Find where the given text appears and provide that cell's center as [X, Y] coordinate. 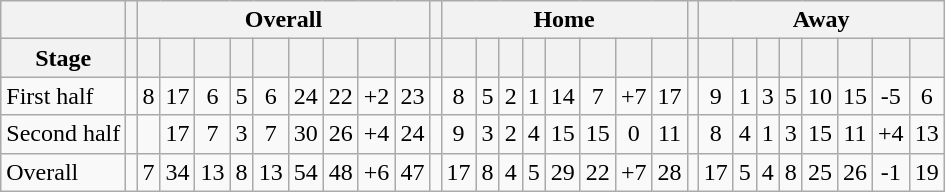
Second half [64, 134]
-1 [892, 172]
Stage [64, 58]
10 [820, 96]
28 [670, 172]
+2 [376, 96]
48 [340, 172]
54 [306, 172]
14 [562, 96]
First half [64, 96]
-5 [892, 96]
+6 [376, 172]
34 [178, 172]
Home [564, 20]
Away [821, 20]
29 [562, 172]
19 [926, 172]
30 [306, 134]
25 [820, 172]
47 [412, 172]
23 [412, 96]
0 [634, 134]
